For the text-containing cell, return its midpoint in [X, Y] coordinate format. 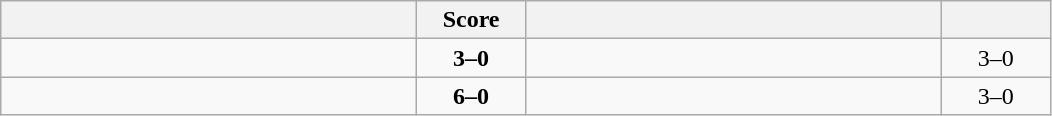
6–0 [472, 96]
Score [472, 20]
